From the cell containing the given text, extract its center point as (x, y) coordinate. 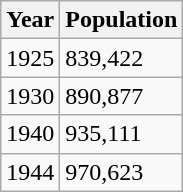
1930 (30, 96)
Population (122, 20)
839,422 (122, 58)
Year (30, 20)
970,623 (122, 172)
935,111 (122, 134)
1925 (30, 58)
890,877 (122, 96)
1944 (30, 172)
1940 (30, 134)
